Locate the cell with the specified text and output its [X, Y] center coordinate. 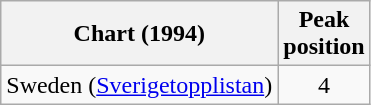
4 [324, 85]
Peakposition [324, 34]
Chart (1994) [140, 34]
Sweden (Sverigetopplistan) [140, 85]
